Return (X, Y) of the center of cell containing provided text 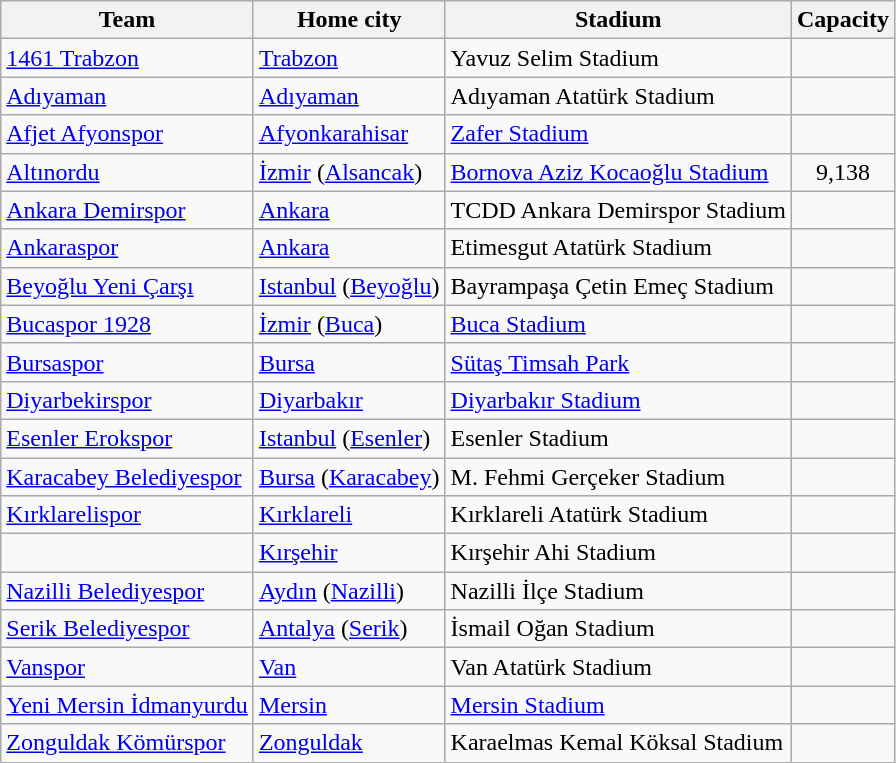
Bornova Aziz Kocaoğlu Stadium (618, 172)
Serik Belediyespor (128, 629)
Diyarbakır Stadium (618, 400)
Beyoğlu Yeni Çarşı (128, 286)
Istanbul (Esenler) (349, 438)
Bursa (349, 362)
M. Fehmi Gerçeker Stadium (618, 477)
Van Atatürk Stadium (618, 667)
9,138 (842, 172)
Karacabey Belediyespor (128, 477)
Yeni Mersin İdmanyurdu (128, 705)
Mersin Stadium (618, 705)
Team (128, 20)
Diyarbakır (349, 400)
Istanbul (Beyoğlu) (349, 286)
Nazilli Belediyespor (128, 591)
Esenler Erokspor (128, 438)
Ankaraspor (128, 248)
Kırklarelispor (128, 515)
Mersin (349, 705)
Diyarbekirspor (128, 400)
Kırklareli (349, 515)
Home city (349, 20)
Kırşehir Ahi Stadium (618, 553)
1461 Trabzon (128, 58)
Etimesgut Atatürk Stadium (618, 248)
Bursaspor (128, 362)
Stadium (618, 20)
Bucaspor 1928 (128, 324)
Zafer Stadium (618, 134)
Altınordu (128, 172)
Buca Stadium (618, 324)
Ankara Demirspor (128, 210)
Afyonkarahisar (349, 134)
İsmail Oğan Stadium (618, 629)
Sütaş Timsah Park (618, 362)
Aydın (Nazilli) (349, 591)
İzmir (Alsancak) (349, 172)
Afjet Afyonspor (128, 134)
İzmir (Buca) (349, 324)
Zonguldak Kömürspor (128, 743)
Esenler Stadium (618, 438)
Nazilli İlçe Stadium (618, 591)
Bayrampaşa Çetin Emeç Stadium (618, 286)
Kırklareli Atatürk Stadium (618, 515)
Bursa (Karacabey) (349, 477)
Yavuz Selim Stadium (618, 58)
Vanspor (128, 667)
Antalya (Serik) (349, 629)
Adıyaman Atatürk Stadium (618, 96)
Trabzon (349, 58)
TCDD Ankara Demirspor Stadium (618, 210)
Kırşehir (349, 553)
Karaelmas Kemal Köksal Stadium (618, 743)
Capacity (842, 20)
Van (349, 667)
Zonguldak (349, 743)
